Identify which cell holds the provided text, then report its (x, y) central coordinate. 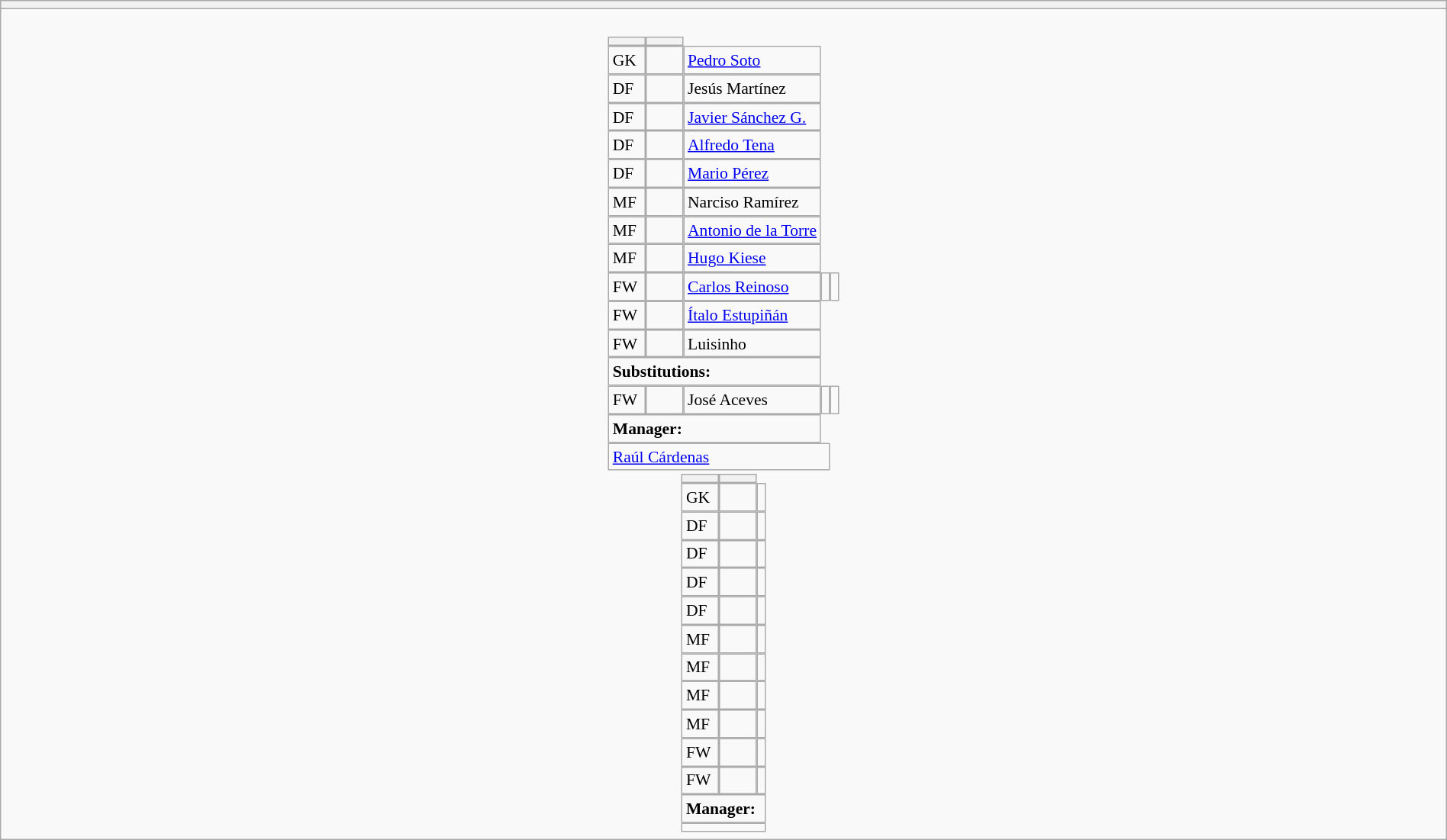
Hugo Kiese (753, 258)
Substitutions: (714, 372)
Jesús Martínez (753, 89)
Javier Sánchez G. (753, 117)
Raúl Cárdenas (719, 456)
Mario Pérez (753, 174)
Alfredo Tena (753, 145)
José Aceves (753, 400)
Carlos Reinoso (753, 287)
Luisinho (753, 343)
Pedro Soto (753, 60)
Ítalo Estupiñán (753, 314)
Antonio de la Torre (753, 230)
Narciso Ramírez (753, 201)
